Return (X, Y) of the center of cell containing provided text 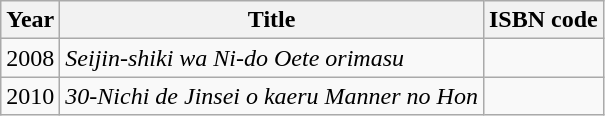
2008 (30, 58)
Title (272, 20)
ISBN code (543, 20)
2010 (30, 96)
Seijin-shiki wa Ni-do Oete orimasu (272, 58)
Year (30, 20)
30-Nichi de Jinsei o kaeru Manner no Hon (272, 96)
